From the cell containing the given text, extract its center point as [x, y] coordinate. 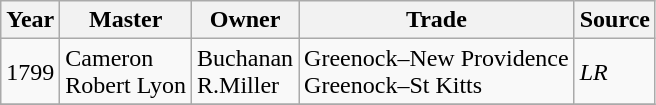
CameronRobert Lyon [126, 72]
Owner [246, 20]
BuchananR.Miller [246, 72]
1799 [30, 72]
LR [614, 72]
Trade [437, 20]
Year [30, 20]
Master [126, 20]
Source [614, 20]
Greenock–New ProvidenceGreenock–St Kitts [437, 72]
